Locate the cell with the specified text and output its (x, y) center coordinate. 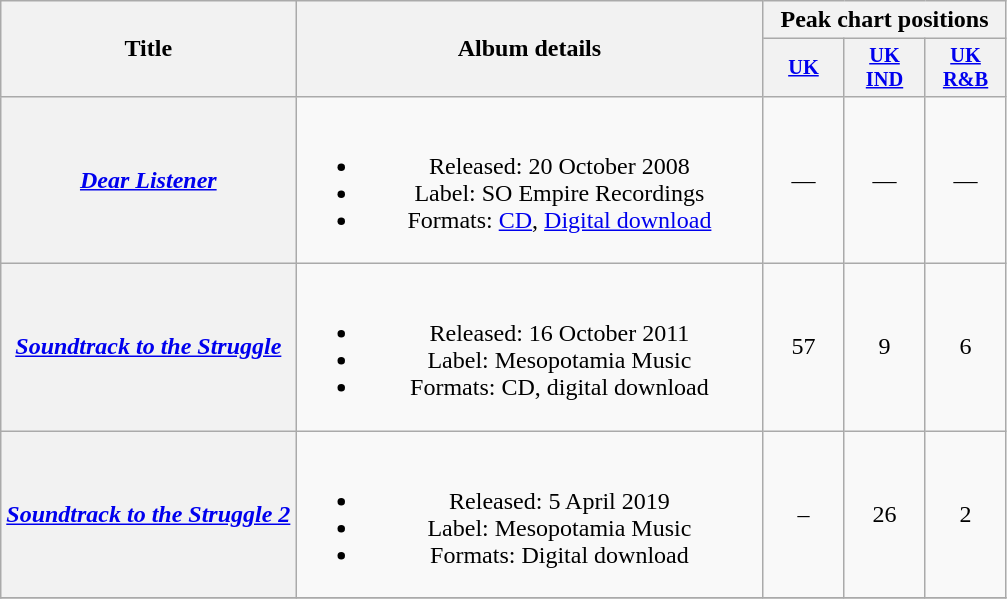
Album details (530, 49)
9 (884, 348)
Soundtrack to the Struggle (148, 348)
26 (884, 514)
UKIND (884, 68)
– (804, 514)
Released: 20 October 2008Label: SO Empire RecordingsFormats: CD, Digital download (530, 180)
Released: 16 October 2011Label: Mesopotamia MusicFormats: CD, digital download (530, 348)
Dear Listener (148, 180)
Released: 5 April 2019Label: Mesopotamia MusicFormats: Digital download (530, 514)
2 (966, 514)
UKR&B (966, 68)
Title (148, 49)
UK (804, 68)
57 (804, 348)
6 (966, 348)
Soundtrack to the Struggle 2 (148, 514)
Peak chart positions (884, 20)
